Locate the cell with the specified text and output its [X, Y] center coordinate. 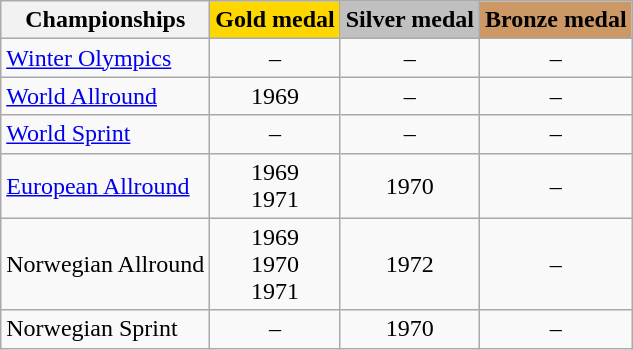
1969 1971 [275, 186]
1969 1970 1971 [275, 264]
European Allround [106, 186]
Norwegian Sprint [106, 329]
Winter Olympics [106, 58]
Silver medal [410, 20]
World Sprint [106, 134]
1972 [410, 264]
Championships [106, 20]
Norwegian Allround [106, 264]
World Allround [106, 96]
1969 [275, 96]
Bronze medal [556, 20]
Gold medal [275, 20]
